Determine the (x, y) coordinate at the center of the cell enclosing the given text.  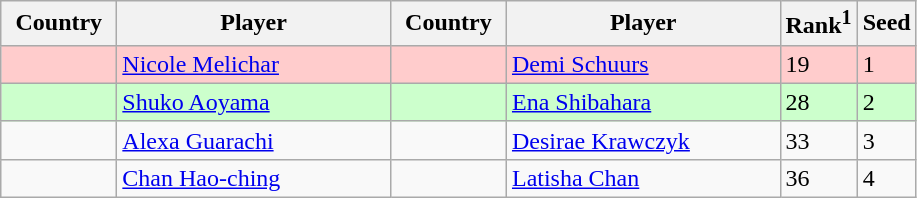
33 (818, 140)
28 (818, 102)
Alexa Guarachi (254, 140)
Shuko Aoyama (254, 102)
Latisha Chan (643, 178)
4 (886, 178)
36 (818, 178)
Seed (886, 24)
19 (818, 64)
1 (886, 64)
2 (886, 102)
Nicole Melichar (254, 64)
Ena Shibahara (643, 102)
Rank1 (818, 24)
3 (886, 140)
Demi Schuurs (643, 64)
Desirae Krawczyk (643, 140)
Chan Hao-ching (254, 178)
